Provide the (x, y) coordinate of the cell's center where the given text is located.  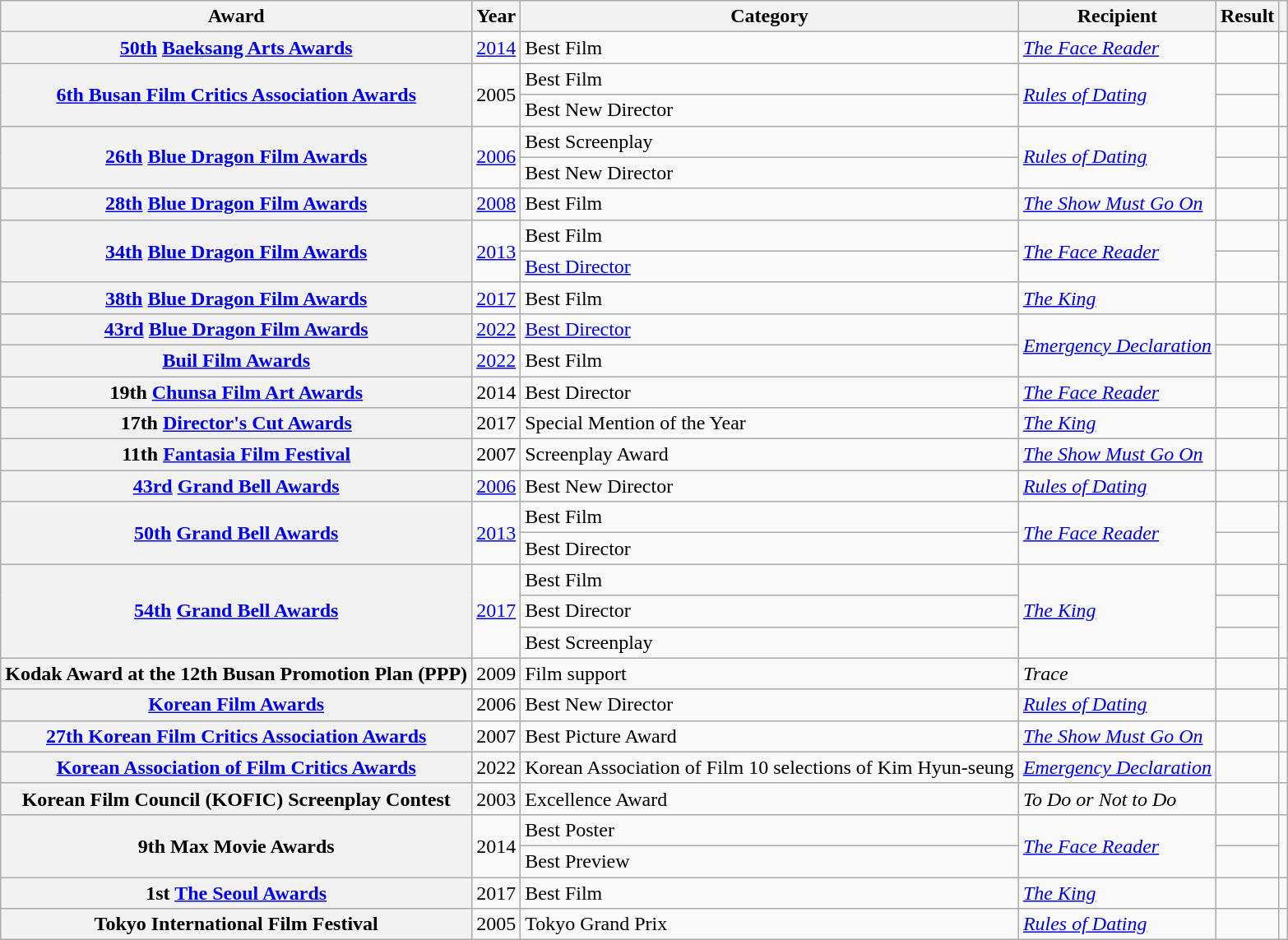
Korean Film Council (KOFIC) Screenplay Contest (237, 799)
Tokyo Grand Prix (770, 924)
Recipient (1117, 16)
43rd Blue Dragon Film Awards (237, 329)
Korean Association of Film Critics Awards (237, 767)
26th Blue Dragon Film Awards (237, 157)
Best Poster (770, 830)
28th Blue Dragon Film Awards (237, 204)
Korean Association of Film 10 selections of Kim Hyun-seung (770, 767)
Year (497, 16)
38th Blue Dragon Film Awards (237, 298)
11th Fantasia Film Festival (237, 455)
Kodak Award at the 12th Busan Promotion Plan (PPP) (237, 674)
Buil Film Awards (237, 360)
Film support (770, 674)
43rd Grand Bell Awards (237, 486)
Best Preview (770, 861)
Korean Film Awards (237, 705)
Special Mention of the Year (770, 424)
Best Picture Award (770, 736)
Trace (1117, 674)
34th Blue Dragon Film Awards (237, 251)
Screenplay Award (770, 455)
Excellence Award (770, 799)
Category (770, 16)
2003 (497, 799)
2009 (497, 674)
17th Director's Cut Awards (237, 424)
2008 (497, 204)
6th Busan Film Critics Association Awards (237, 95)
Result (1247, 16)
54th Grand Bell Awards (237, 611)
50th Baeksang Arts Awards (237, 48)
1st The Seoul Awards (237, 892)
19th Chunsa Film Art Awards (237, 392)
Tokyo International Film Festival (237, 924)
27th Korean Film Critics Association Awards (237, 736)
Award (237, 16)
50th Grand Bell Awards (237, 533)
To Do or Not to Do (1117, 799)
9th Max Movie Awards (237, 845)
